Return [x, y] of the center of cell containing provided text 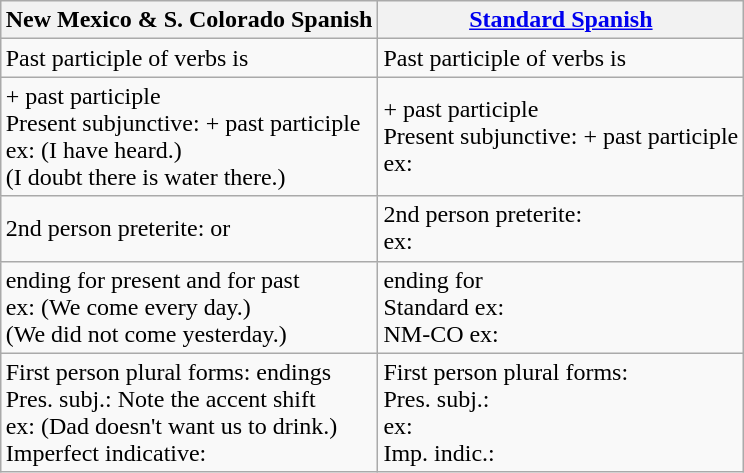
ending for present and for past ex: (We come every day.) (We did not come yesterday.) [189, 307]
2nd person preterite: ex: [561, 228]
Standard Spanish [561, 20]
+ past participle Present subjunctive: + past participle ex: [561, 136]
+ past participle Present subjunctive: + past participle ex: (I have heard.) (I doubt there is water there.) [189, 136]
ending for Standard ex: NM-CO ex: [561, 307]
First person plural forms: Pres. subj.: ex: Imp. indic.: [561, 412]
First person plural forms: endings Pres. subj.: Note the accent shift ex: (Dad doesn't want us to drink.) Imperfect indicative: [189, 412]
2nd person preterite: or [189, 228]
New Mexico & S. Colorado Spanish [189, 20]
